Search for the cell housing the specified text and yield its (X, Y) center coordinate. 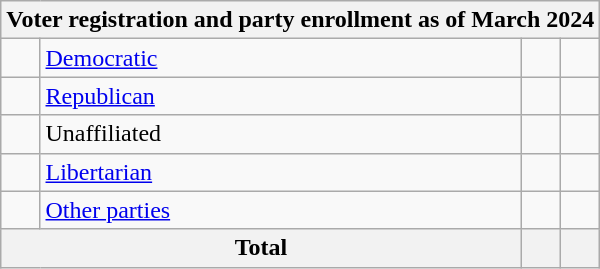
Other parties (280, 210)
Republican (280, 96)
Voter registration and party enrollment as of March 2024 (300, 20)
Libertarian (280, 172)
Democratic (280, 58)
Unaffiliated (280, 134)
Total (262, 248)
